For the text-containing cell, return its midpoint in (X, Y) coordinate format. 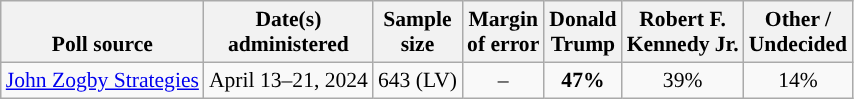
April 13–21, 2024 (288, 80)
Other /Undecided (798, 32)
14% (798, 80)
Samplesize (418, 32)
DonaldTrump (582, 32)
39% (683, 80)
Robert F.Kennedy Jr. (683, 32)
Date(s)administered (288, 32)
47% (582, 80)
Poll source (102, 32)
643 (LV) (418, 80)
John Zogby Strategies (102, 80)
– (503, 80)
Marginof error (503, 32)
